Find where the given text appears and provide that cell's center as (x, y) coordinate. 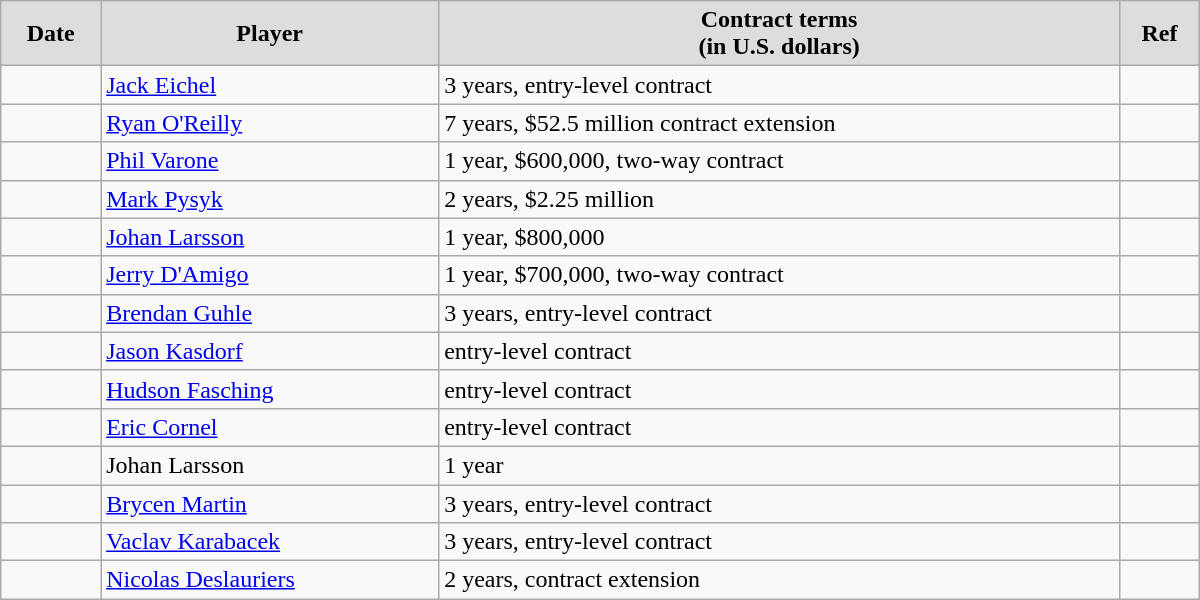
Hudson Fasching (270, 389)
Player (270, 34)
Jack Eichel (270, 85)
Mark Pysyk (270, 199)
7 years, $52.5 million contract extension (780, 123)
Brycen Martin (270, 503)
Brendan Guhle (270, 313)
Ryan O'Reilly (270, 123)
Jerry D'Amigo (270, 275)
1 year, $800,000 (780, 237)
2 years, $2.25 million (780, 199)
Ref (1160, 34)
Jason Kasdorf (270, 351)
Contract terms(in U.S. dollars) (780, 34)
2 years, contract extension (780, 580)
Phil Varone (270, 161)
Vaclav Karabacek (270, 542)
Date (51, 34)
1 year, $600,000, two-way contract (780, 161)
1 year, $700,000, two-way contract (780, 275)
Eric Cornel (270, 427)
1 year (780, 465)
Nicolas Deslauriers (270, 580)
